Return the [X, Y] coordinate for the center point of the cell that contains the specified text.  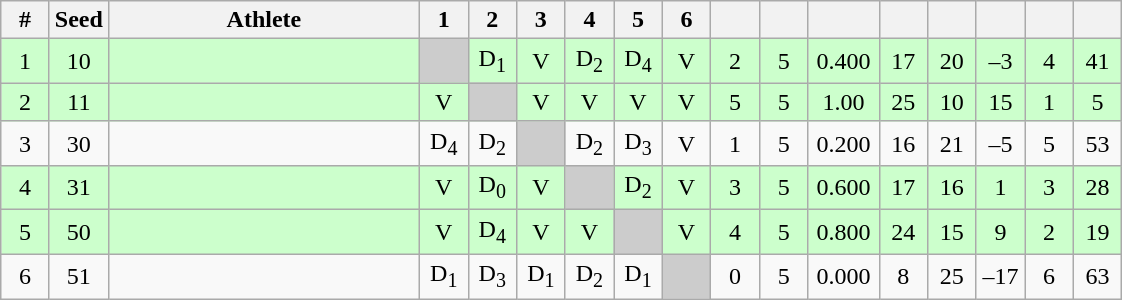
21 [952, 143]
51 [78, 276]
53 [1098, 143]
63 [1098, 276]
0.600 [844, 188]
0.800 [844, 232]
0.200 [844, 143]
0.400 [844, 61]
–3 [1000, 61]
–5 [1000, 143]
19 [1098, 232]
Athlete [264, 20]
0 [736, 276]
1.00 [844, 102]
11 [78, 102]
24 [904, 232]
50 [78, 232]
31 [78, 188]
41 [1098, 61]
D0 [492, 188]
Seed [78, 20]
28 [1098, 188]
0.000 [844, 276]
30 [78, 143]
# [26, 20]
9 [1000, 232]
–17 [1000, 276]
8 [904, 276]
20 [952, 61]
